Scan for the cell matching the given text and deliver its (x, y) coordinate at center. 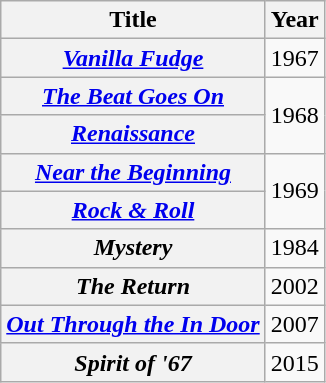
Rock & Roll (133, 210)
2007 (294, 324)
1969 (294, 191)
1967 (294, 58)
Year (294, 20)
1968 (294, 115)
Vanilla Fudge (133, 58)
Near the Beginning (133, 172)
1984 (294, 248)
Spirit of '67 (133, 362)
Out Through the In Door (133, 324)
Title (133, 20)
The Beat Goes On (133, 96)
2002 (294, 286)
2015 (294, 362)
Renaissance (133, 134)
The Return (133, 286)
Mystery (133, 248)
